Output the [x, y] coordinate of the center of the cell containing the given text.  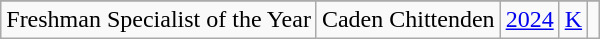
Freshman Specialist of the Year [159, 20]
K [573, 20]
2024 [530, 20]
Caden Chittenden [408, 20]
